Extract the [x, y] coordinate from the center of the cell holding the provided text.  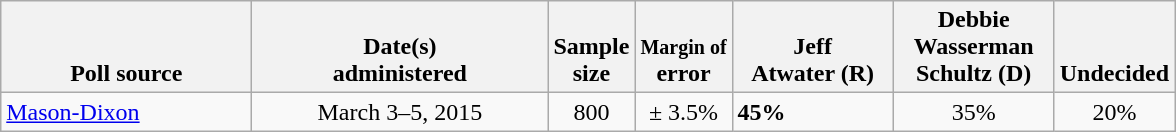
DebbieWasserman Schultz (D) [974, 47]
Margin oferror [684, 47]
45% [812, 112]
Samplesize [592, 47]
± 3.5% [684, 112]
JeffAtwater (R) [812, 47]
Date(s)administered [400, 47]
Mason-Dixon [126, 112]
800 [592, 112]
Poll source [126, 47]
March 3–5, 2015 [400, 112]
35% [974, 112]
Undecided [1114, 47]
20% [1114, 112]
